Detect which cell encompasses the target text, then output its [X, Y] center coordinate. 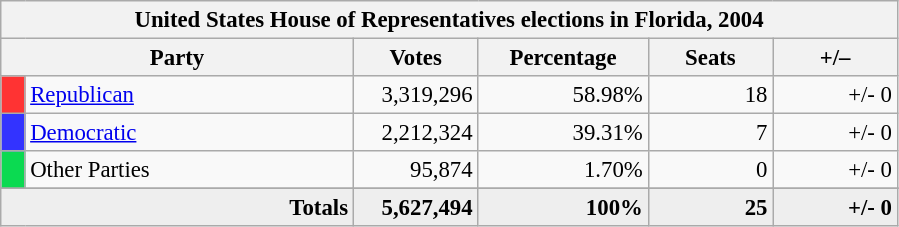
1.70% [563, 170]
Totals [178, 208]
+/– [836, 58]
39.31% [563, 133]
58.98% [563, 95]
0 [710, 170]
5,627,494 [416, 208]
2,212,324 [416, 133]
Republican [189, 95]
Other Parties [189, 170]
Seats [710, 58]
Democratic [189, 133]
Percentage [563, 58]
Party [178, 58]
95,874 [416, 170]
3,319,296 [416, 95]
United States House of Representatives elections in Florida, 2004 [450, 20]
100% [563, 208]
Votes [416, 58]
18 [710, 95]
25 [710, 208]
7 [710, 133]
